Extract the [X, Y] coordinate from the center of the cell holding the provided text.  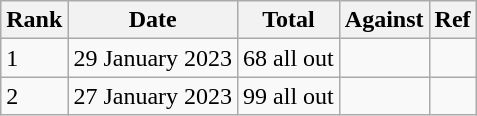
27 January 2023 [153, 96]
Date [153, 20]
29 January 2023 [153, 58]
99 all out [289, 96]
Total [289, 20]
Against [384, 20]
2 [34, 96]
Rank [34, 20]
68 all out [289, 58]
1 [34, 58]
Ref [452, 20]
